Determine the (x, y) coordinate at the center of the cell enclosing the given text.  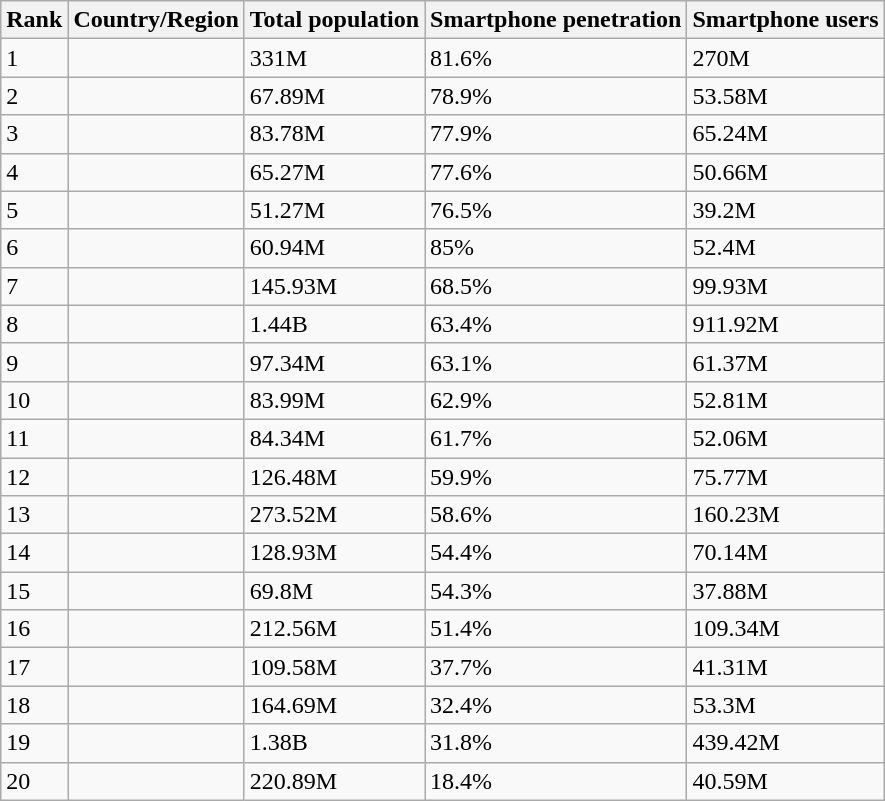
20 (34, 781)
12 (34, 477)
67.89M (334, 96)
439.42M (786, 743)
10 (34, 400)
50.66M (786, 172)
58.6% (556, 515)
76.5% (556, 210)
Country/Region (156, 20)
31.8% (556, 743)
2 (34, 96)
97.34M (334, 362)
37.88M (786, 591)
39.2M (786, 210)
7 (34, 286)
65.27M (334, 172)
Smartphone penetration (556, 20)
109.58M (334, 667)
220.89M (334, 781)
32.4% (556, 705)
270M (786, 58)
65.24M (786, 134)
1 (34, 58)
78.9% (556, 96)
54.4% (556, 553)
63.4% (556, 324)
68.5% (556, 286)
8 (34, 324)
212.56M (334, 629)
77.6% (556, 172)
75.77M (786, 477)
51.27M (334, 210)
83.78M (334, 134)
18 (34, 705)
63.1% (556, 362)
13 (34, 515)
145.93M (334, 286)
52.81M (786, 400)
109.34M (786, 629)
15 (34, 591)
81.6% (556, 58)
3 (34, 134)
5 (34, 210)
911.92M (786, 324)
70.14M (786, 553)
51.4% (556, 629)
52.06M (786, 438)
69.8M (334, 591)
83.99M (334, 400)
60.94M (334, 248)
1.38B (334, 743)
11 (34, 438)
19 (34, 743)
53.3M (786, 705)
53.58M (786, 96)
40.59M (786, 781)
14 (34, 553)
62.9% (556, 400)
84.34M (334, 438)
18.4% (556, 781)
52.4M (786, 248)
37.7% (556, 667)
160.23M (786, 515)
331M (334, 58)
99.93M (786, 286)
Rank (34, 20)
1.44B (334, 324)
85% (556, 248)
61.7% (556, 438)
61.37M (786, 362)
16 (34, 629)
41.31M (786, 667)
6 (34, 248)
9 (34, 362)
54.3% (556, 591)
Smartphone users (786, 20)
164.69M (334, 705)
Total population (334, 20)
77.9% (556, 134)
128.93M (334, 553)
17 (34, 667)
126.48M (334, 477)
4 (34, 172)
59.9% (556, 477)
273.52M (334, 515)
